Search for the cell housing the specified text and yield its [X, Y] center coordinate. 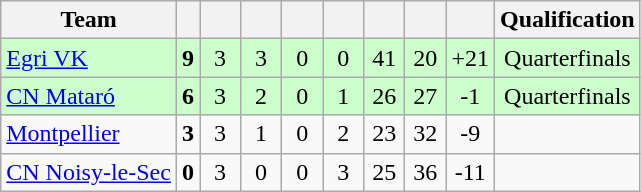
-9 [470, 134]
CN Mataró [89, 96]
26 [384, 96]
20 [426, 58]
9 [188, 58]
25 [384, 172]
27 [426, 96]
Egri VK [89, 58]
-11 [470, 172]
+21 [470, 58]
Qualification [568, 20]
Team [89, 20]
23 [384, 134]
36 [426, 172]
Montpellier [89, 134]
6 [188, 96]
CN Noisy-le-Sec [89, 172]
32 [426, 134]
-1 [470, 96]
41 [384, 58]
